Scan for the cell matching the given text and deliver its [X, Y] coordinate at center. 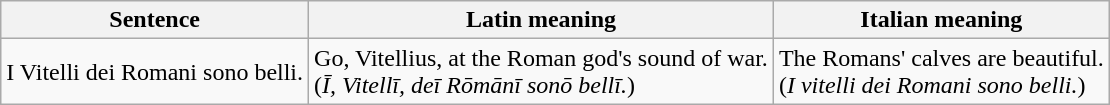
Latin meaning [542, 20]
Sentence [155, 20]
Italian meaning [941, 20]
The Romans' calves are beautiful.(I vitelli dei Romani sono belli.) [941, 72]
Go, Vitellius, at the Roman god's sound of war.(Ī, Vitellī, deī Rōmānī sonō bellī.) [542, 72]
I Vitelli dei Romani sono belli. [155, 72]
